Return (x, y) of the center of cell containing provided text 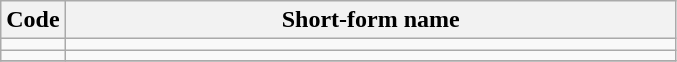
Short-form name (370, 20)
Code (33, 20)
